Locate the cell with the specified text and output its (x, y) center coordinate. 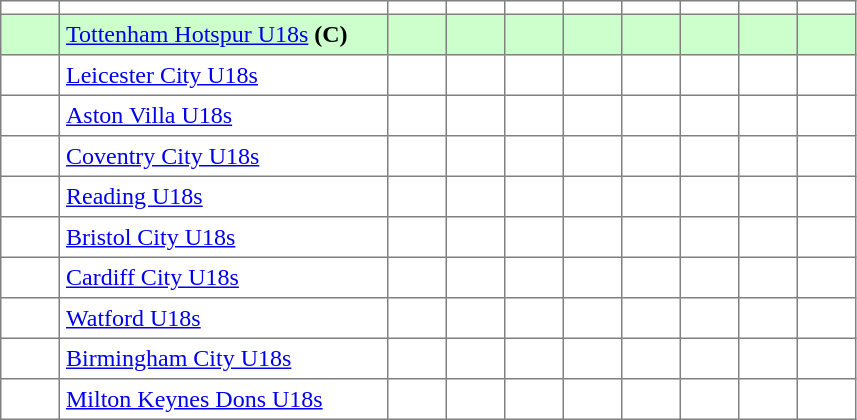
Leicester City U18s (223, 75)
Cardiff City U18s (223, 277)
Watford U18s (223, 318)
Tottenham Hotspur U18s (C) (223, 34)
Reading U18s (223, 196)
Milton Keynes Dons U18s (223, 399)
Aston Villa U18s (223, 115)
Bristol City U18s (223, 237)
Birmingham City U18s (223, 358)
Coventry City U18s (223, 156)
